Search for the cell housing the specified text and yield its (x, y) center coordinate. 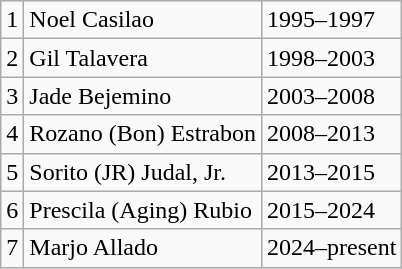
2013–2015 (331, 172)
6 (12, 210)
4 (12, 134)
2008–2013 (331, 134)
7 (12, 248)
2003–2008 (331, 96)
Prescila (Aging) Rubio (143, 210)
Jade Bejemino (143, 96)
5 (12, 172)
Marjo Allado (143, 248)
3 (12, 96)
1 (12, 20)
1998–2003 (331, 58)
2015–2024 (331, 210)
1995–1997 (331, 20)
Sorito (JR) Judal, Jr. (143, 172)
Gil Talavera (143, 58)
Rozano (Bon) Estrabon (143, 134)
Noel Casilao (143, 20)
2 (12, 58)
2024–present (331, 248)
